Provide the (X, Y) coordinate of the cell's center where the given text is located.  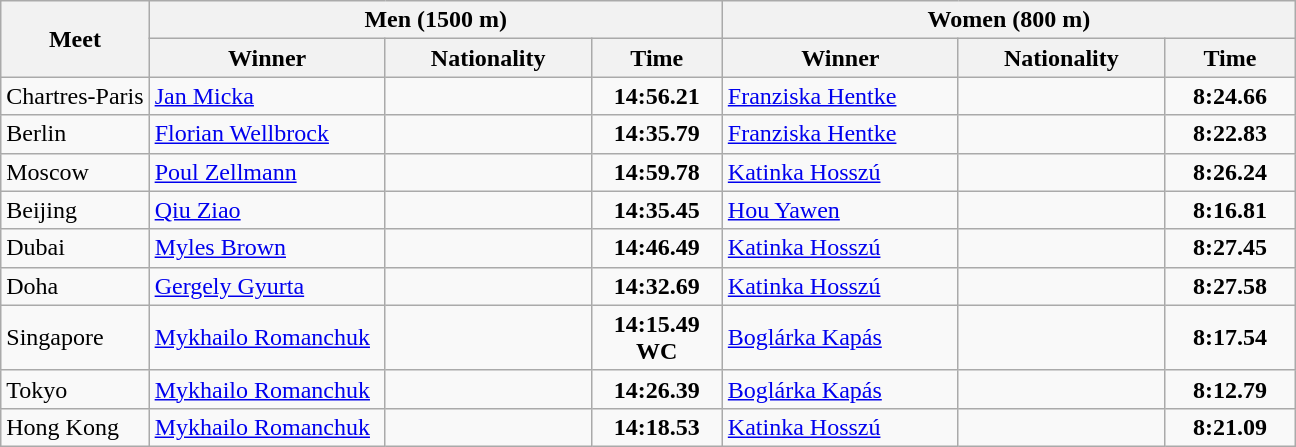
14:15.49 WC (656, 338)
Doha (75, 286)
Men (1500 m) (436, 20)
14:46.49 (656, 248)
8:21.09 (1230, 427)
8:17.54 (1230, 338)
Beijing (75, 210)
Berlin (75, 134)
Qiu Ziao (267, 210)
Chartres-Paris (75, 96)
8:26.24 (1230, 172)
8:27.45 (1230, 248)
8:16.81 (1230, 210)
14:32.69 (656, 286)
Jan Micka (267, 96)
14:35.45 (656, 210)
Tokyo (75, 389)
Hong Kong (75, 427)
Poul Zellmann (267, 172)
14:59.78 (656, 172)
14:18.53 (656, 427)
Gergely Gyurta (267, 286)
8:12.79 (1230, 389)
Hou Yawen (840, 210)
8:27.58 (1230, 286)
Singapore (75, 338)
Myles Brown (267, 248)
Dubai (75, 248)
14:56.21 (656, 96)
8:22.83 (1230, 134)
14:26.39 (656, 389)
14:35.79 (656, 134)
Florian Wellbrock (267, 134)
Women (800 m) (1008, 20)
Meet (75, 39)
Moscow (75, 172)
8:24.66 (1230, 96)
